For the text-containing cell, return its midpoint in [X, Y] coordinate format. 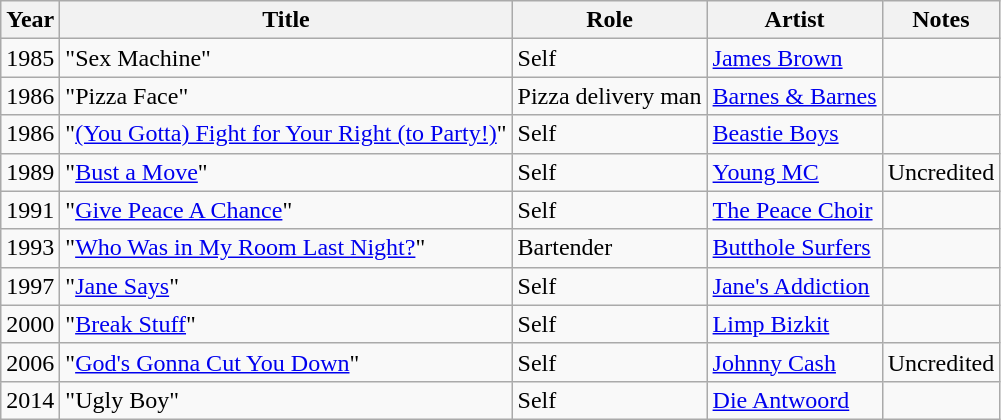
1997 [30, 286]
2014 [30, 400]
The Peace Choir [794, 210]
Bartender [610, 248]
Title [286, 20]
Notes [941, 20]
Artist [794, 20]
Die Antwoord [794, 400]
2006 [30, 362]
Limp Bizkit [794, 324]
"Give Peace A Chance" [286, 210]
Role [610, 20]
Pizza delivery man [610, 96]
James Brown [794, 58]
"Break Stuff" [286, 324]
"Ugly Boy" [286, 400]
1985 [30, 58]
"(You Gotta) Fight for Your Right (to Party!)" [286, 134]
Johnny Cash [794, 362]
"Bust a Move" [286, 172]
Butthole Surfers [794, 248]
Young MC [794, 172]
2000 [30, 324]
"Sex Machine" [286, 58]
"Pizza Face" [286, 96]
Year [30, 20]
"Who Was in My Room Last Night?" [286, 248]
Jane's Addiction [794, 286]
Barnes & Barnes [794, 96]
Beastie Boys [794, 134]
"God's Gonna Cut You Down" [286, 362]
1991 [30, 210]
1993 [30, 248]
1989 [30, 172]
"Jane Says" [286, 286]
